Determine the [x, y] coordinate at the center of the cell enclosing the given text.  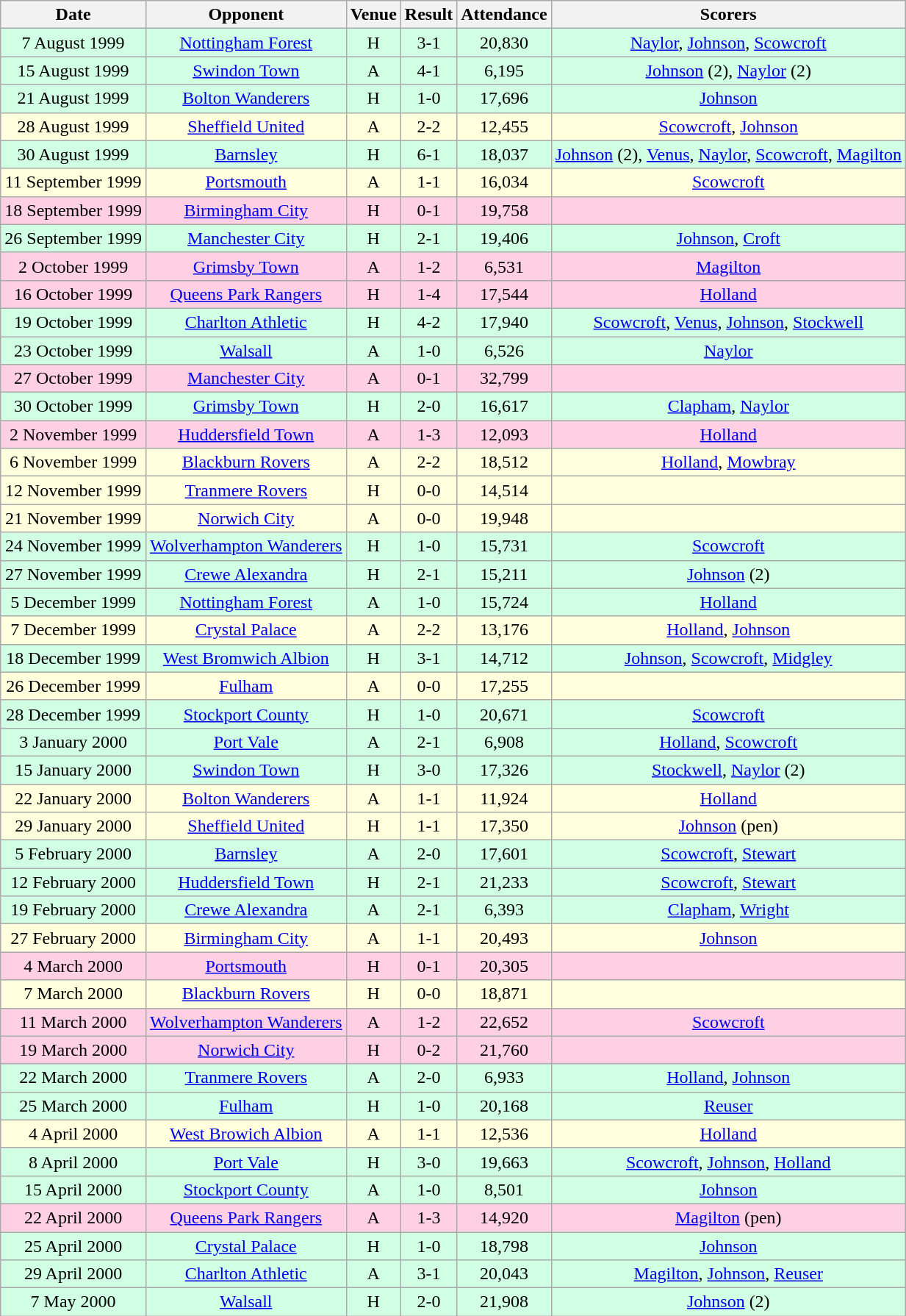
15,724 [504, 602]
Naylor [728, 351]
Stockwell, Naylor (2) [728, 770]
19 March 2000 [73, 1050]
18,798 [504, 1246]
20,168 [504, 1106]
Magilton [728, 266]
Naylor, Johnson, Scowcroft [728, 43]
7 December 1999 [73, 630]
18,871 [504, 994]
Scowcroft, Venus, Johnson, Stockwell [728, 322]
15 April 2000 [73, 1190]
24 November 1999 [73, 546]
Scowcroft, Johnson, Holland [728, 1162]
0-2 [428, 1050]
Date [73, 15]
14,514 [504, 490]
29 January 2000 [73, 826]
23 October 1999 [73, 351]
13,176 [504, 630]
21 November 1999 [73, 518]
20,305 [504, 966]
3 January 2000 [73, 742]
Result [428, 15]
21,760 [504, 1050]
6,531 [504, 266]
8,501 [504, 1190]
Clapham, Naylor [728, 407]
Magilton (pen) [728, 1217]
15 August 1999 [73, 71]
12 November 1999 [73, 490]
11 September 1999 [73, 182]
15,211 [504, 574]
18,512 [504, 462]
Scorers [728, 15]
12,093 [504, 435]
25 April 2000 [73, 1246]
6,393 [504, 910]
7 March 2000 [73, 994]
19,663 [504, 1162]
32,799 [504, 379]
27 February 2000 [73, 938]
Johnson, Scowcroft, Midgley [728, 658]
12,536 [504, 1134]
6,526 [504, 351]
18 September 1999 [73, 210]
17,255 [504, 686]
20,830 [504, 43]
22 March 2000 [73, 1078]
21,233 [504, 882]
26 September 1999 [73, 238]
17,696 [504, 99]
20,493 [504, 938]
6 November 1999 [73, 462]
7 May 2000 [73, 1302]
22,652 [504, 1022]
14,920 [504, 1217]
29 April 2000 [73, 1274]
17,601 [504, 854]
16,034 [504, 182]
8 April 2000 [73, 1162]
18,037 [504, 154]
12,455 [504, 126]
6,908 [504, 742]
2 November 1999 [73, 435]
30 October 1999 [73, 407]
17,544 [504, 294]
11,924 [504, 798]
West Bromwich Albion [245, 658]
17,940 [504, 322]
22 April 2000 [73, 1217]
18 December 1999 [73, 658]
28 December 1999 [73, 714]
15,731 [504, 546]
2 October 1999 [73, 266]
16,617 [504, 407]
20,043 [504, 1274]
Venue [373, 15]
28 August 1999 [73, 126]
16 October 1999 [73, 294]
22 January 2000 [73, 798]
Johnson (2), Venus, Naylor, Scowcroft, Magilton [728, 154]
21 August 1999 [73, 99]
Johnson (pen) [728, 826]
27 November 1999 [73, 574]
19,948 [504, 518]
15 January 2000 [73, 770]
4-2 [428, 322]
4-1 [428, 71]
1-4 [428, 294]
17,326 [504, 770]
25 March 2000 [73, 1106]
Magilton, Johnson, Reuser [728, 1274]
Holland, Mowbray [728, 462]
Holland, Scowcroft [728, 742]
6,933 [504, 1078]
20,671 [504, 714]
19 October 1999 [73, 322]
12 February 2000 [73, 882]
West Browich Albion [245, 1134]
19 February 2000 [73, 910]
4 April 2000 [73, 1134]
19,406 [504, 238]
Johnson (2), Naylor (2) [728, 71]
17,350 [504, 826]
Clapham, Wright [728, 910]
19,758 [504, 210]
14,712 [504, 658]
Scowcroft, Johnson [728, 126]
7 August 1999 [73, 43]
5 December 1999 [73, 602]
30 August 1999 [73, 154]
11 March 2000 [73, 1022]
26 December 1999 [73, 686]
21,908 [504, 1302]
6-1 [428, 154]
6,195 [504, 71]
5 February 2000 [73, 854]
Reuser [728, 1106]
Johnson, Croft [728, 238]
4 March 2000 [73, 966]
Opponent [245, 15]
27 October 1999 [73, 379]
Attendance [504, 15]
